Scan for the cell matching the given text and deliver its (X, Y) coordinate at center. 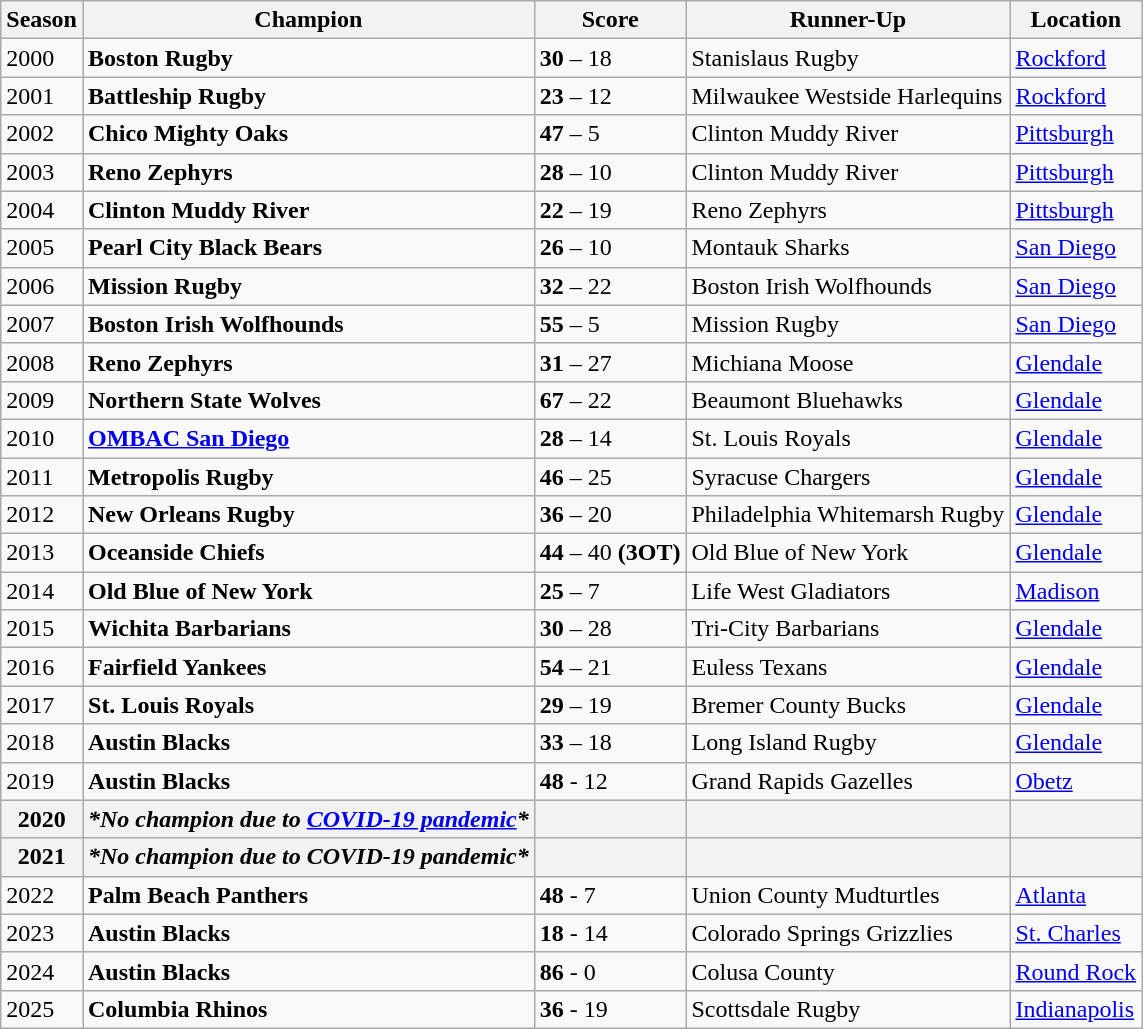
Northern State Wolves (308, 400)
2008 (42, 362)
25 – 7 (610, 591)
32 – 22 (610, 286)
Montauk Sharks (848, 248)
Boston Rugby (308, 58)
2009 (42, 400)
Metropolis Rugby (308, 477)
2007 (42, 324)
2012 (42, 515)
2003 (42, 172)
Milwaukee Westside Harlequins (848, 96)
2011 (42, 477)
Scottsdale Rugby (848, 1009)
2022 (42, 895)
2004 (42, 210)
2014 (42, 591)
Grand Rapids Gazelles (848, 781)
Syracuse Chargers (848, 477)
2025 (42, 1009)
Colusa County (848, 971)
2015 (42, 629)
Battleship Rugby (308, 96)
Chico Mighty Oaks (308, 134)
2020 (42, 819)
48 - 12 (610, 781)
30 – 28 (610, 629)
22 – 19 (610, 210)
33 – 18 (610, 743)
Madison (1076, 591)
2021 (42, 857)
Bremer County Bucks (848, 705)
Columbia Rhinos (308, 1009)
Fairfield Yankees (308, 667)
Oceanside Chiefs (308, 553)
2010 (42, 438)
St. Charles (1076, 933)
26 – 10 (610, 248)
Season (42, 20)
Colorado Springs Grizzlies (848, 933)
Life West Gladiators (848, 591)
44 – 40 (3OT) (610, 553)
Obetz (1076, 781)
Beaumont Bluehawks (848, 400)
Philadelphia Whitemarsh Rugby (848, 515)
2005 (42, 248)
55 – 5 (610, 324)
Indianapolis (1076, 1009)
OMBAC San Diego (308, 438)
Location (1076, 20)
86 - 0 (610, 971)
Long Island Rugby (848, 743)
47 – 5 (610, 134)
Stanislaus Rugby (848, 58)
29 – 19 (610, 705)
Round Rock (1076, 971)
2018 (42, 743)
23 – 12 (610, 96)
2013 (42, 553)
2017 (42, 705)
2019 (42, 781)
Pearl City Black Bears (308, 248)
30 – 18 (610, 58)
Palm Beach Panthers (308, 895)
36 – 20 (610, 515)
28 – 10 (610, 172)
48 - 7 (610, 895)
Runner-Up (848, 20)
Union County Mudturtles (848, 895)
New Orleans Rugby (308, 515)
31 – 27 (610, 362)
2016 (42, 667)
2002 (42, 134)
Score (610, 20)
18 - 14 (610, 933)
67 – 22 (610, 400)
2024 (42, 971)
Atlanta (1076, 895)
Champion (308, 20)
Euless Texans (848, 667)
46 – 25 (610, 477)
36 - 19 (610, 1009)
Michiana Moose (848, 362)
2006 (42, 286)
Wichita Barbarians (308, 629)
2001 (42, 96)
2000 (42, 58)
Tri-City Barbarians (848, 629)
54 – 21 (610, 667)
28 – 14 (610, 438)
2023 (42, 933)
